Determine the [X, Y] coordinate at the center of the cell enclosing the given text.  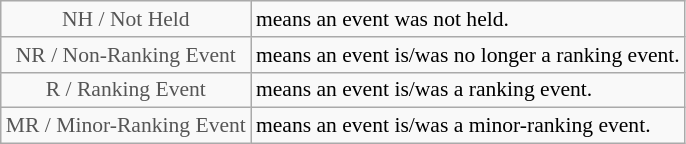
R / Ranking Event [126, 90]
means an event was not held. [468, 19]
NH / Not Held [126, 19]
means an event is/was a minor-ranking event. [468, 126]
NR / Non-Ranking Event [126, 55]
means an event is/was no longer a ranking event. [468, 55]
means an event is/was a ranking event. [468, 90]
MR / Minor-Ranking Event [126, 126]
